Find where the given text appears and provide that cell's center as (x, y) coordinate. 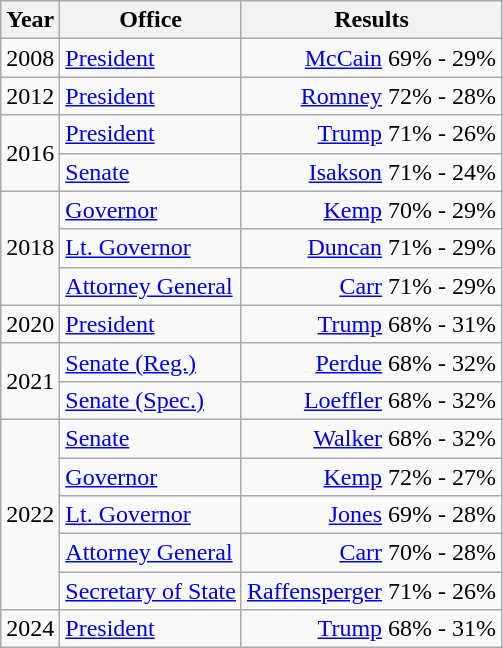
2008 (30, 58)
2022 (30, 514)
Office (151, 20)
Kemp 72% - 27% (371, 477)
2024 (30, 629)
Walker 68% - 32% (371, 438)
Senate (Reg.) (151, 362)
Romney 72% - 28% (371, 96)
2021 (30, 381)
Results (371, 20)
Loeffler 68% - 32% (371, 400)
Duncan 71% - 29% (371, 248)
Perdue 68% - 32% (371, 362)
McCain 69% - 29% (371, 58)
Senate (Spec.) (151, 400)
Jones 69% - 28% (371, 515)
2020 (30, 324)
Carr 70% - 28% (371, 553)
Raffensperger 71% - 26% (371, 591)
Year (30, 20)
Isakson 71% - 24% (371, 172)
Kemp 70% - 29% (371, 210)
Trump 71% - 26% (371, 134)
2018 (30, 248)
Secretary of State (151, 591)
2016 (30, 153)
2012 (30, 96)
Carr 71% - 29% (371, 286)
